Output the (x, y) coordinate of the center of the cell containing the given text.  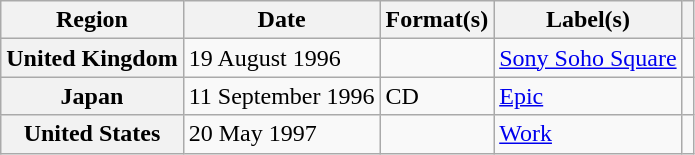
Date (282, 20)
United Kingdom (92, 58)
Sony Soho Square (588, 58)
20 May 1997 (282, 134)
Epic (588, 96)
Format(s) (437, 20)
11 September 1996 (282, 96)
Work (588, 134)
Japan (92, 96)
19 August 1996 (282, 58)
United States (92, 134)
CD (437, 96)
Label(s) (588, 20)
Region (92, 20)
